Capture the cell that displays the provided text and extract its (X, Y) central coordinate. 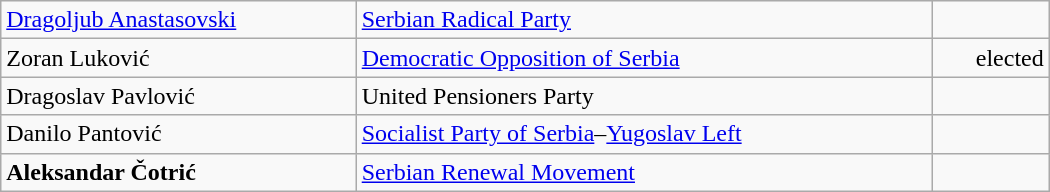
Zoran Luković (178, 58)
Aleksandar Čotrić (178, 172)
Danilo Pantović (178, 134)
United Pensioners Party (644, 96)
elected (992, 58)
Dragoslav Pavlović (178, 96)
Dragoljub Anastasovski (178, 20)
Socialist Party of Serbia–Yugoslav Left (644, 134)
Serbian Renewal Movement (644, 172)
Serbian Radical Party (644, 20)
Democratic Opposition of Serbia (644, 58)
